Determine the [X, Y] coordinate at the center of the cell enclosing the given text.  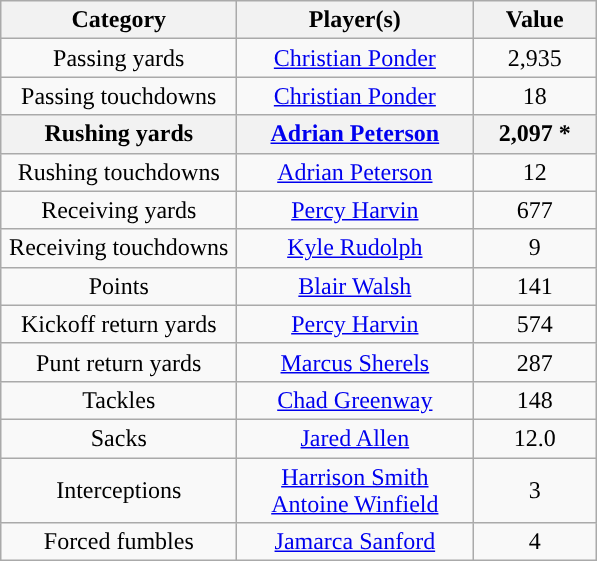
18 [535, 96]
Value [535, 20]
141 [535, 286]
Player(s) [355, 20]
Passing yards [119, 58]
287 [535, 362]
Interceptions [119, 490]
12.0 [535, 438]
Rushing touchdowns [119, 172]
574 [535, 324]
2,935 [535, 58]
12 [535, 172]
Punt return yards [119, 362]
Receiving yards [119, 210]
Tackles [119, 400]
Sacks [119, 438]
148 [535, 400]
Marcus Sherels [355, 362]
677 [535, 210]
Points [119, 286]
Rushing yards [119, 134]
Blair Walsh [355, 286]
Jared Allen [355, 438]
2,097 * [535, 134]
3 [535, 490]
Kickoff return yards [119, 324]
Harrison SmithAntoine Winfield [355, 490]
Forced fumbles [119, 542]
4 [535, 542]
Category [119, 20]
9 [535, 248]
Passing touchdowns [119, 96]
Jamarca Sanford [355, 542]
Chad Greenway [355, 400]
Receiving touchdowns [119, 248]
Kyle Rudolph [355, 248]
